Return [X, Y] of the center of cell containing provided text 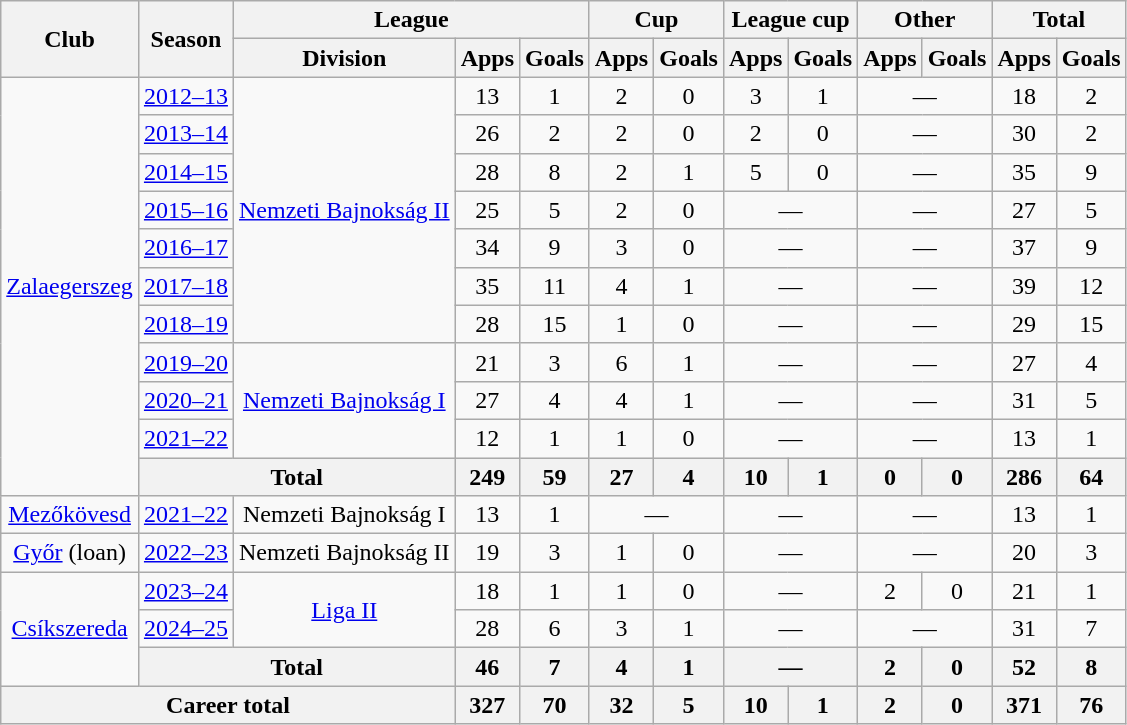
League [411, 20]
30 [1024, 134]
Csíkszereda [70, 629]
Other [925, 20]
2024–25 [186, 629]
2019–20 [186, 362]
Mezőkövesd [70, 515]
11 [555, 286]
2014–15 [186, 172]
286 [1024, 477]
Győr (loan) [70, 553]
2023–24 [186, 591]
29 [1024, 324]
249 [487, 477]
Zalaegerszeg [70, 286]
2016–17 [186, 248]
Season [186, 39]
20 [1024, 553]
37 [1024, 248]
2022–23 [186, 553]
70 [555, 705]
26 [487, 134]
Club [70, 39]
19 [487, 553]
2018–19 [186, 324]
46 [487, 667]
39 [1024, 286]
327 [487, 705]
League cup [790, 20]
25 [487, 210]
2015–16 [186, 210]
Cup [656, 20]
32 [621, 705]
2017–18 [186, 286]
76 [1091, 705]
59 [555, 477]
2020–21 [186, 400]
Career total [228, 705]
64 [1091, 477]
Division [344, 58]
Liga II [344, 610]
52 [1024, 667]
371 [1024, 705]
34 [487, 248]
2013–14 [186, 134]
2012–13 [186, 96]
